For the text-containing cell, return its midpoint in (x, y) coordinate format. 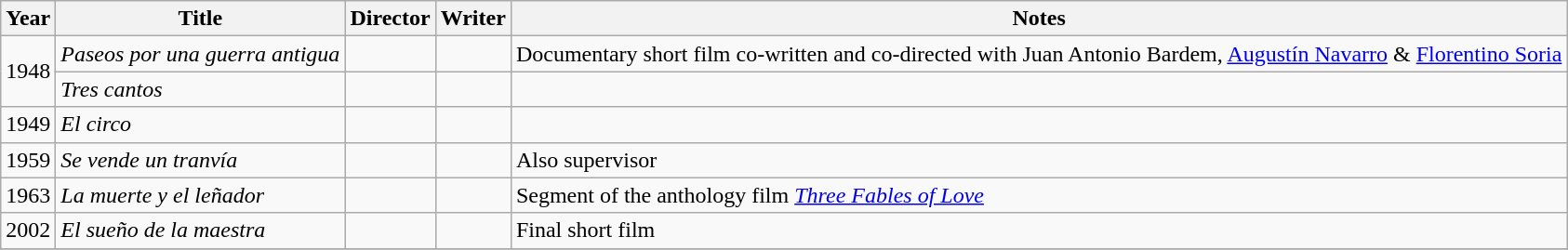
Tres cantos (201, 89)
Director (391, 19)
1963 (28, 195)
Final short film (1039, 230)
El circo (201, 125)
1959 (28, 160)
Documentary short film co-written and co-directed with Juan Antonio Bardem, Augustín Navarro & Florentino Soria (1039, 54)
Writer (472, 19)
2002 (28, 230)
La muerte y el leñador (201, 195)
Segment of the anthology film Three Fables of Love (1039, 195)
Title (201, 19)
El sueño de la maestra (201, 230)
Paseos por una guerra antigua (201, 54)
1948 (28, 72)
Year (28, 19)
1949 (28, 125)
Also supervisor (1039, 160)
Notes (1039, 19)
Se vende un tranvía (201, 160)
